Detect which cell encompasses the target text, then output its [x, y] center coordinate. 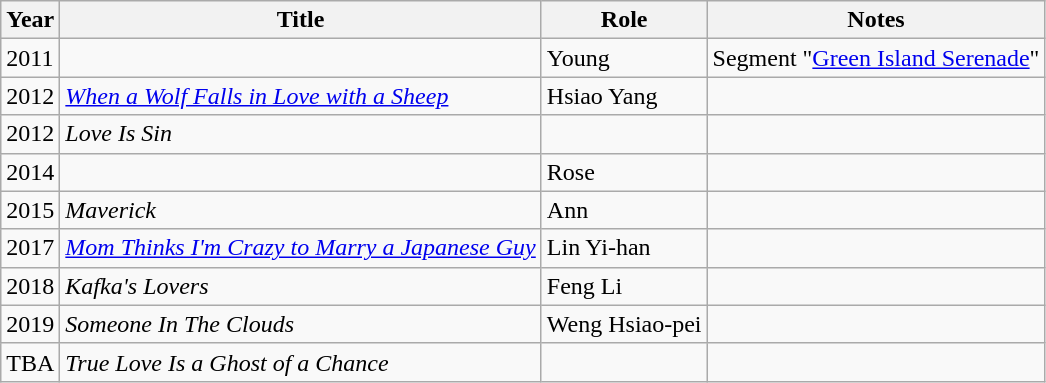
Title [300, 20]
Year [30, 20]
Someone In The Clouds [300, 324]
Weng Hsiao-pei [624, 324]
Feng Li [624, 286]
Hsiao Yang [624, 96]
Maverick [300, 210]
Kafka's Lovers [300, 286]
2019 [30, 324]
Lin Yi-han [624, 248]
Ann [624, 210]
When a Wolf Falls in Love with a Sheep [300, 96]
2011 [30, 58]
TBA [30, 362]
Role [624, 20]
Segment "Green Island Serenade" [876, 58]
True Love Is a Ghost of a Chance [300, 362]
Young [624, 58]
Love Is Sin [300, 134]
Notes [876, 20]
2014 [30, 172]
Mom Thinks I'm Crazy to Marry a Japanese Guy [300, 248]
2015 [30, 210]
2018 [30, 286]
2017 [30, 248]
Rose [624, 172]
